Return (X, Y) of the center of cell containing provided text 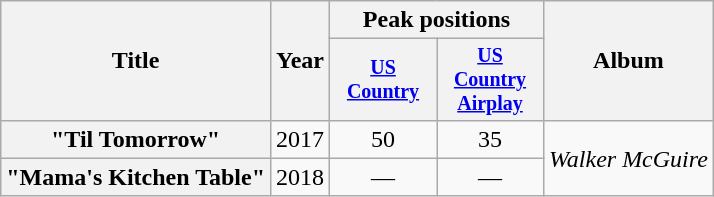
US Country Airplay (490, 80)
Album (628, 61)
Title (136, 61)
US Country (384, 80)
"Mama's Kitchen Table" (136, 177)
Peak positions (437, 20)
"Til Tomorrow" (136, 139)
Year (300, 61)
2018 (300, 177)
Walker McGuire (628, 158)
50 (384, 139)
35 (490, 139)
2017 (300, 139)
